Detect which cell encompasses the target text, then output its (x, y) center coordinate. 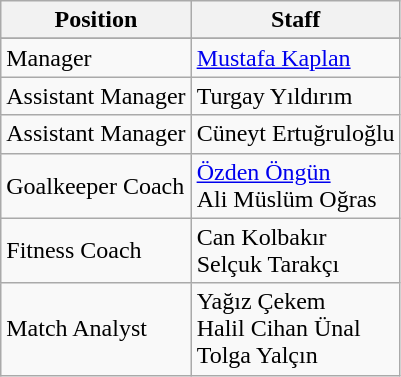
Match Analyst (96, 329)
Manager (96, 58)
Turgay Yıldırım (296, 96)
Yağız Çekem Halil Cihan Ünal Tolga Yalçın (296, 329)
Mustafa Kaplan (296, 58)
Can Kolbakır Selçuk Tarakçı (296, 250)
Cüneyt Ertuğruloğlu (296, 134)
Staff (296, 20)
Position (96, 20)
Goalkeeper Coach (96, 186)
Fitness Coach (96, 250)
Özden Öngün Ali Müslüm Oğras (296, 186)
